Determine the (x, y) coordinate at the center of the cell enclosing the given text.  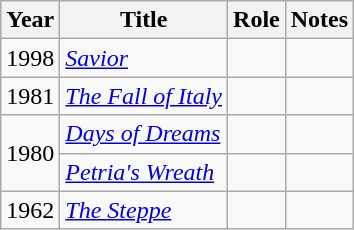
1998 (30, 58)
1980 (30, 153)
Notes (319, 20)
The Fall of Italy (144, 96)
Savior (144, 58)
The Steppe (144, 210)
Role (257, 20)
1981 (30, 96)
1962 (30, 210)
Title (144, 20)
Petria's Wreath (144, 172)
Days of Dreams (144, 134)
Year (30, 20)
